For the text-containing cell, return its midpoint in [X, Y] coordinate format. 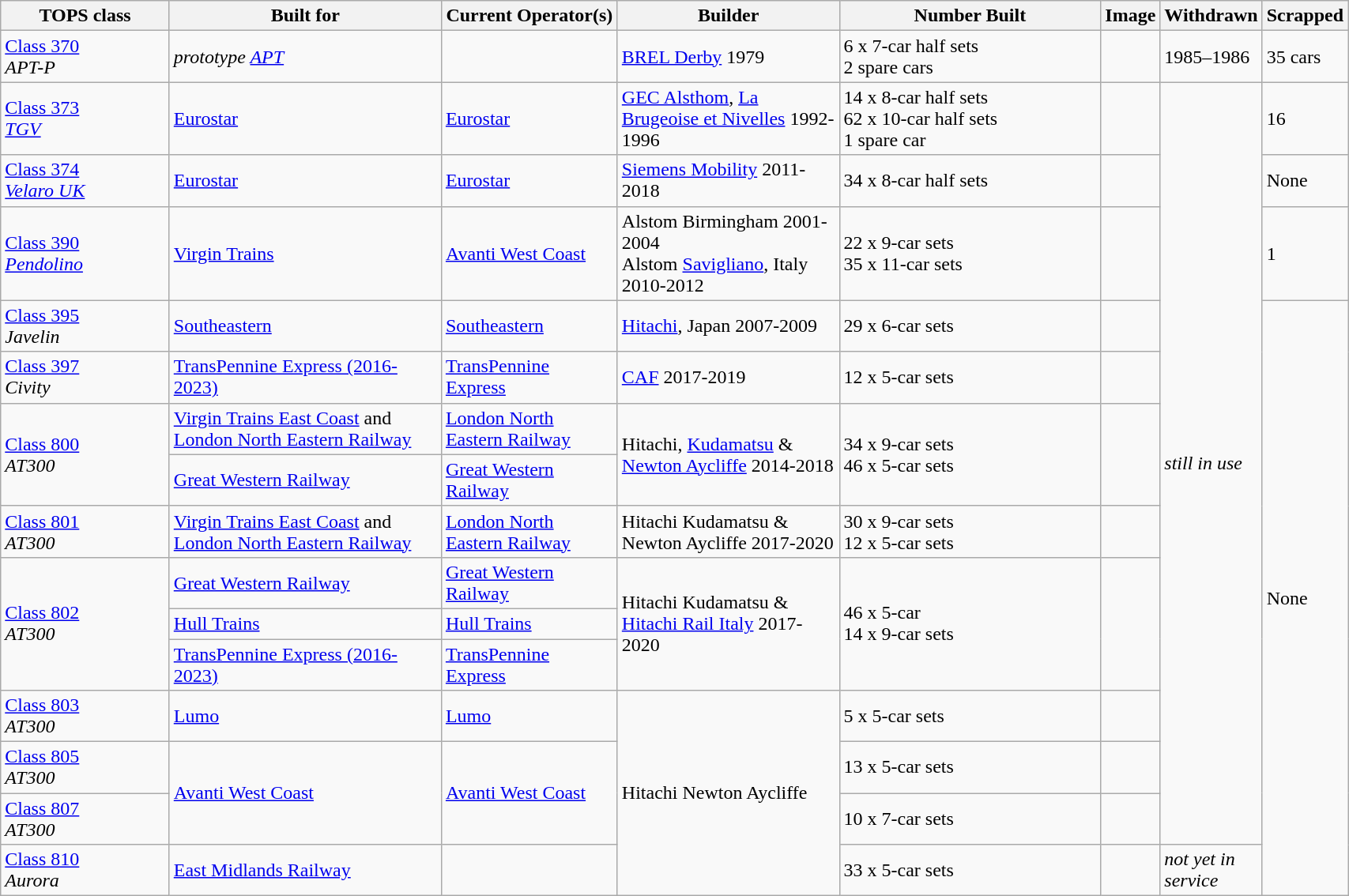
Class 810Aurora [85, 871]
16 [1305, 119]
Class 374Velaro UK [85, 180]
Built for [305, 16]
Class 370APT-P [85, 57]
Class 395Javelin [85, 326]
Builder [729, 16]
Hitachi, Kudamatsu & Newton Aycliffe 2014-2018 [729, 454]
1 [1305, 253]
GEC Alsthom, La Brugeoise et Nivelles 1992-1996 [729, 119]
Class 397Civity [85, 378]
Hitachi Kudamatsu & Hitachi Rail Italy 2017-2020 [729, 623]
Siemens Mobility 2011-2018 [729, 180]
still in use [1211, 463]
Class 803AT300 [85, 716]
TOPS class [85, 16]
34 x 9-car sets46 x 5-car sets [970, 454]
1985–1986 [1211, 57]
Number Built [970, 16]
Class 800AT300 [85, 454]
29 x 6-car sets [970, 326]
Hitachi Newton Aycliffe [729, 793]
Class 373TGV [85, 119]
14 x 8-car half sets62 x 10-car half sets1 spare car [970, 119]
Virgin Trains [305, 253]
33 x 5-car sets [970, 871]
East Midlands Railway [305, 871]
Class 801AT300 [85, 531]
Withdrawn [1211, 16]
Class 805AT300 [85, 768]
Alstom Birmingham 2001-2004Alstom Savigliano, Italy 2010-2012 [729, 253]
34 x 8-car half sets [970, 180]
12 x 5-car sets [970, 378]
Hitachi Kudamatsu & Newton Aycliffe 2017-2020 [729, 531]
Class 807AT300 [85, 819]
Image [1130, 16]
35 cars [1305, 57]
6 x 7-car half sets2 spare cars [970, 57]
13 x 5-car sets [970, 768]
BREL Derby 1979 [729, 57]
Current Operator(s) [529, 16]
Hitachi, Japan 2007-2009 [729, 326]
Class 390Pendolino [85, 253]
Scrapped [1305, 16]
22 x 9-car sets35 x 11-car sets [970, 253]
not yet in service [1211, 871]
10 x 7-car sets [970, 819]
5 x 5-car sets [970, 716]
30 x 9-car sets12 x 5-car sets [970, 531]
46 x 5-car14 x 9-car sets [970, 623]
Class 802AT300 [85, 623]
prototype APT [305, 57]
CAF 2017-2019 [729, 378]
